Scan for the cell matching the given text and deliver its (x, y) coordinate at center. 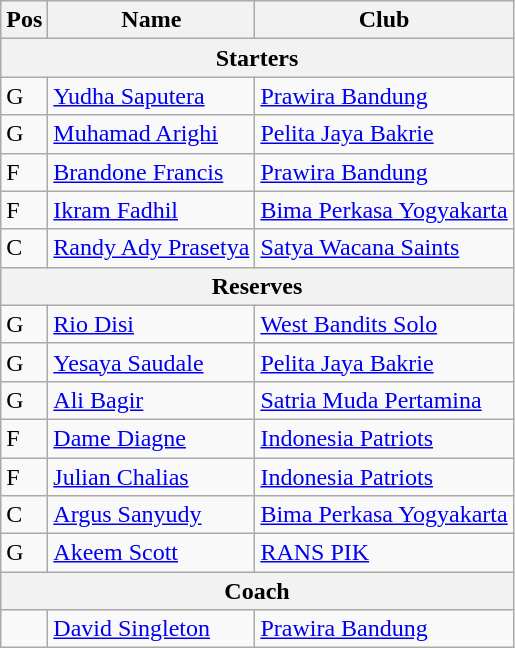
Coach (257, 591)
Pos (24, 20)
Rio Disi (152, 324)
Argus Sanyudy (152, 515)
Akeem Scott (152, 553)
Starters (257, 58)
Ikram Fadhil (152, 210)
RANS PIK (384, 553)
Club (384, 20)
West Bandits Solo (384, 324)
Satya Wacana Saints (384, 248)
Julian Chalias (152, 477)
Satria Muda Pertamina (384, 400)
Dame Diagne (152, 438)
Randy Ady Prasetya (152, 248)
Reserves (257, 286)
Brandone Francis (152, 172)
Yudha Saputera (152, 96)
David Singleton (152, 629)
Ali Bagir (152, 400)
Yesaya Saudale (152, 362)
Muhamad Arighi (152, 134)
Name (152, 20)
